For the text-containing cell, return its midpoint in [x, y] coordinate format. 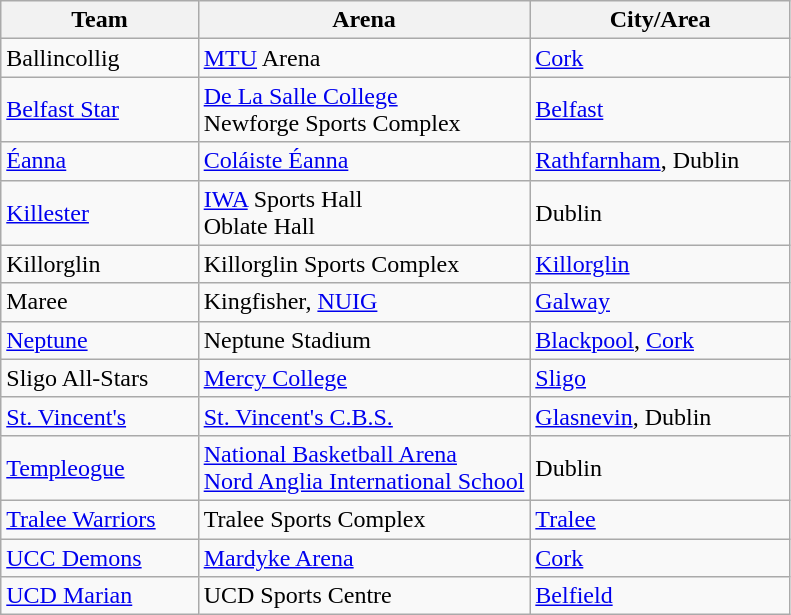
Ballincollig [100, 58]
Belfield [660, 596]
UCD Marian [100, 596]
Neptune Stadium [364, 340]
Éanna [100, 161]
Sligo [660, 378]
Killorglin Sports Complex [364, 264]
UCD Sports Centre [364, 596]
IWA Sports HallOblate Hall [364, 212]
St. Vincent's [100, 416]
Blackpool, Cork [660, 340]
MTU Arena [364, 58]
Team [100, 20]
Galway [660, 302]
Tralee Warriors [100, 519]
National Basketball ArenaNord Anglia International School [364, 468]
Mardyke Arena [364, 557]
Tralee Sports Complex [364, 519]
Arena [364, 20]
Kingfisher, NUIG [364, 302]
Glasnevin, Dublin [660, 416]
St. Vincent's C.B.S. [364, 416]
Belfast [660, 110]
Tralee [660, 519]
Neptune [100, 340]
De La Salle CollegeNewforge Sports Complex [364, 110]
UCC Demons [100, 557]
Mercy College [364, 378]
Coláiste Éanna [364, 161]
Maree [100, 302]
Killester [100, 212]
City/Area [660, 20]
Belfast Star [100, 110]
Templeogue [100, 468]
Rathfarnham, Dublin [660, 161]
Sligo All-Stars [100, 378]
